Identify which cell holds the provided text, then report its (X, Y) central coordinate. 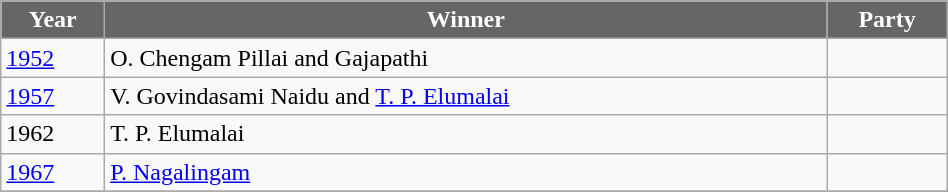
P. Nagalingam (466, 172)
Winner (466, 20)
Year (53, 20)
1952 (53, 58)
1962 (53, 134)
T. P. Elumalai (466, 134)
Party (887, 20)
O. Chengam Pillai and Gajapathi (466, 58)
1957 (53, 96)
V. Govindasami Naidu and T. P. Elumalai (466, 96)
1967 (53, 172)
